From the cell containing the given text, extract its center point as (X, Y) coordinate. 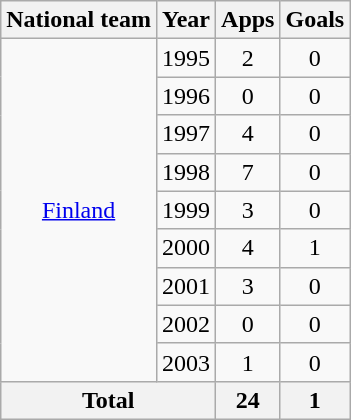
2000 (186, 248)
Apps (248, 20)
2002 (186, 324)
2 (248, 58)
2003 (186, 362)
24 (248, 400)
1996 (186, 96)
Finland (79, 210)
1997 (186, 134)
Year (186, 20)
1995 (186, 58)
1998 (186, 172)
Total (108, 400)
National team (79, 20)
7 (248, 172)
Goals (315, 20)
1999 (186, 210)
2001 (186, 286)
